Identify which cell holds the provided text, then report its [X, Y] central coordinate. 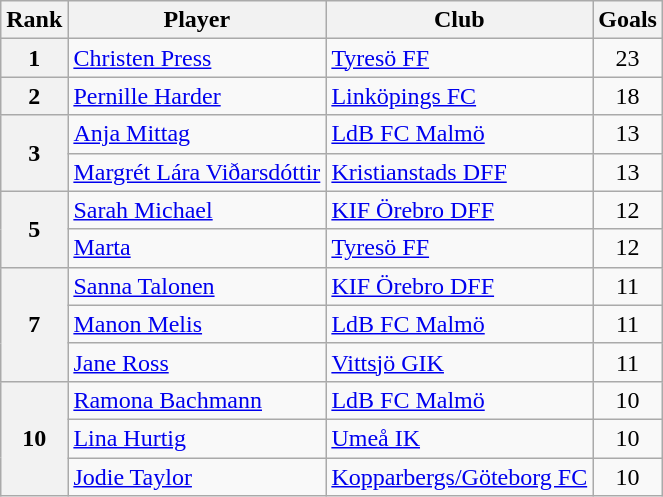
Player [197, 20]
7 [34, 324]
Rank [34, 20]
Ramona Bachmann [197, 400]
Umeå IK [460, 438]
18 [628, 96]
Jodie Taylor [197, 477]
Sarah Michael [197, 210]
Jane Ross [197, 362]
Marta [197, 248]
5 [34, 229]
Vittsjö GIK [460, 362]
1 [34, 58]
2 [34, 96]
Lina Hurtig [197, 438]
Anja Mittag [197, 134]
Linköpings FC [460, 96]
Pernille Harder [197, 96]
Sanna Talonen [197, 286]
Club [460, 20]
3 [34, 153]
Christen Press [197, 58]
Kristianstads DFF [460, 172]
Goals [628, 20]
Kopparbergs/Göteborg FC [460, 477]
23 [628, 58]
Manon Melis [197, 324]
Margrét Lára Viðarsdóttir [197, 172]
